Output the (X, Y) coordinate of the center of the cell containing the given text.  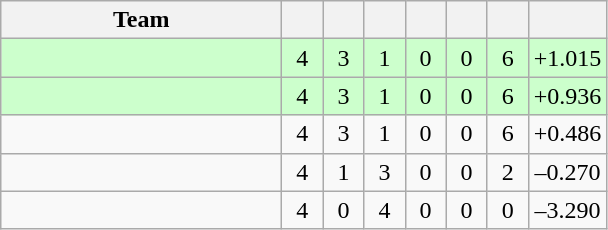
2 (508, 172)
+0.936 (568, 96)
+1.015 (568, 58)
+0.486 (568, 134)
–3.290 (568, 210)
Team (142, 20)
–0.270 (568, 172)
